Find where the given text appears and provide that cell's center as [X, Y] coordinate. 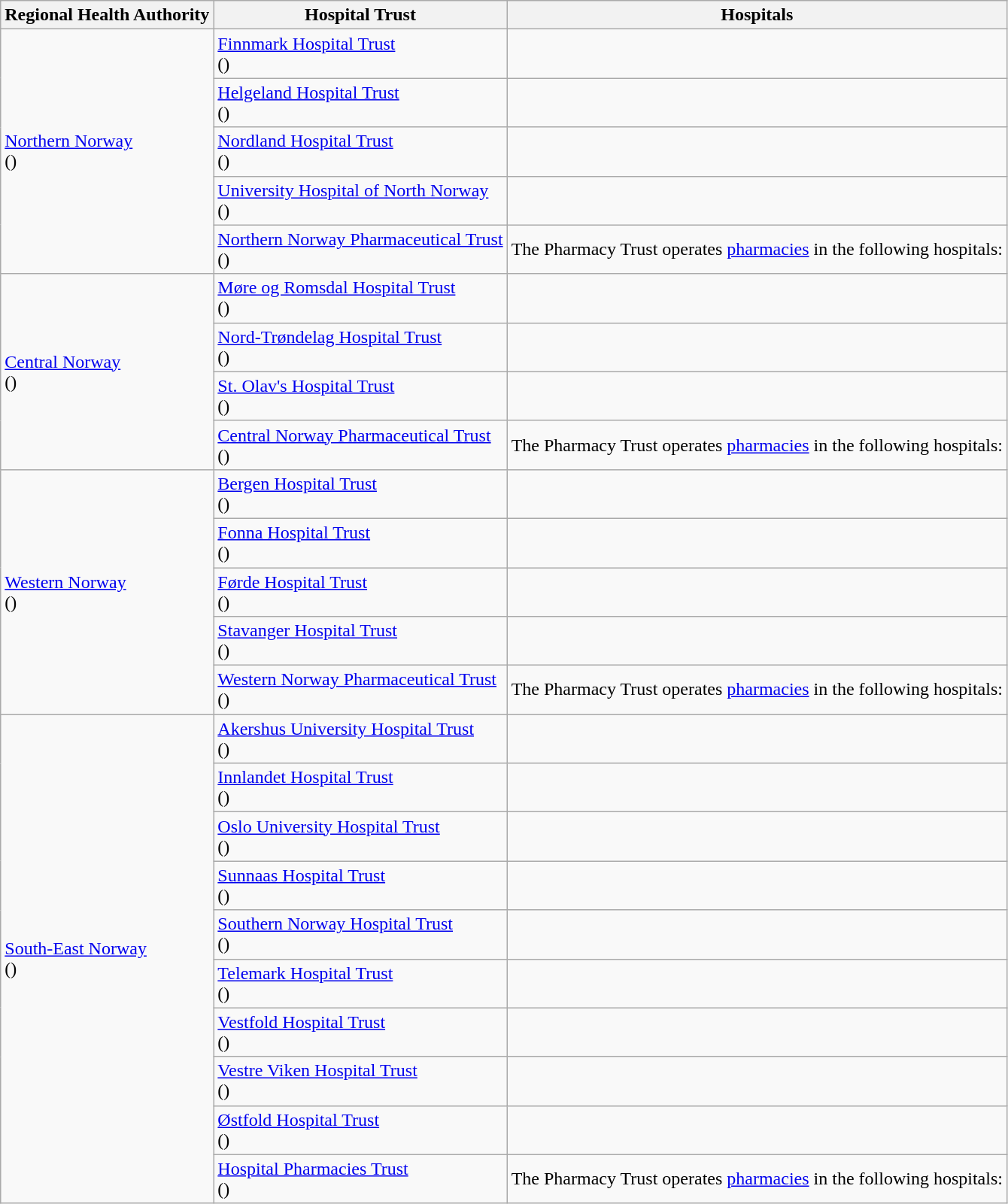
Hospital Trust [360, 15]
Oslo University Hospital Trust() [360, 836]
Northern Norway() [107, 152]
South-East Norway() [107, 960]
Regional Health Authority [107, 15]
University Hospital of North Norway() [360, 200]
Sunnaas Hospital Trust() [360, 886]
Finnmark Hospital Trust() [360, 54]
Vestre Viken Hospital Trust() [360, 1081]
Northern Norway Pharmaceutical Trust() [360, 250]
Østfold Hospital Trust() [360, 1130]
Central Norway Pharmaceutical Trust() [360, 445]
Fonna Hospital Trust() [360, 543]
Hospital Pharmacies Trust() [360, 1179]
Helgeland Hospital Trust() [360, 102]
Vestfold Hospital Trust() [360, 1032]
Innlandet Hospital Trust() [360, 788]
Southern Norway Hospital Trust() [360, 934]
Nord-Trøndelag Hospital Trust() [360, 347]
Hospitals [757, 15]
Nordland Hospital Trust() [360, 152]
Møre og Romsdal Hospital Trust() [360, 298]
Førde Hospital Trust() [360, 591]
Stavanger Hospital Trust() [360, 641]
Bergen Hospital Trust() [360, 493]
St. Olav's Hospital Trust() [360, 396]
Western Norway Pharmaceutical Trust() [360, 690]
Akershus University Hospital Trust() [360, 738]
Telemark Hospital Trust() [360, 984]
Central Norway() [107, 372]
Western Norway() [107, 591]
